Determine the [x, y] coordinate at the center of the cell enclosing the given text.  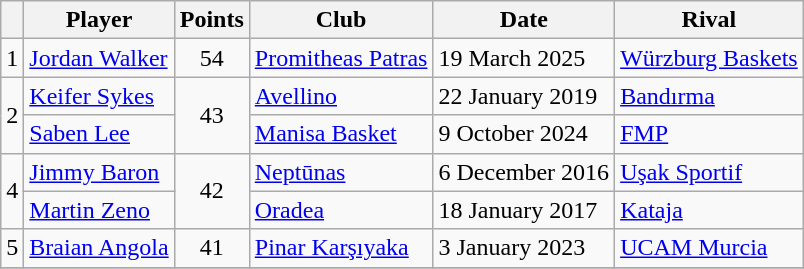
Pinar Karşıyaka [341, 248]
Würzburg Baskets [710, 58]
Avellino [341, 96]
43 [212, 115]
Uşak Sportif [710, 172]
42 [212, 191]
41 [212, 248]
Oradea [341, 210]
5 [12, 248]
Martin Zeno [99, 210]
Braian Angola [99, 248]
Club [341, 20]
UCAM Murcia [710, 248]
18 January 2017 [524, 210]
2 [12, 115]
Date [524, 20]
Jimmy Baron [99, 172]
1 [12, 58]
4 [12, 191]
Kataja [710, 210]
19 March 2025 [524, 58]
Points [212, 20]
Manisa Basket [341, 134]
Rival [710, 20]
Bandırma [710, 96]
Jordan Walker [99, 58]
Keifer Sykes [99, 96]
6 December 2016 [524, 172]
22 January 2019 [524, 96]
FMP [710, 134]
9 October 2024 [524, 134]
Neptūnas [341, 172]
3 January 2023 [524, 248]
54 [212, 58]
Saben Lee [99, 134]
Player [99, 20]
Promitheas Patras [341, 58]
